Return the (x, y) coordinate for the center point of the cell that contains the specified text.  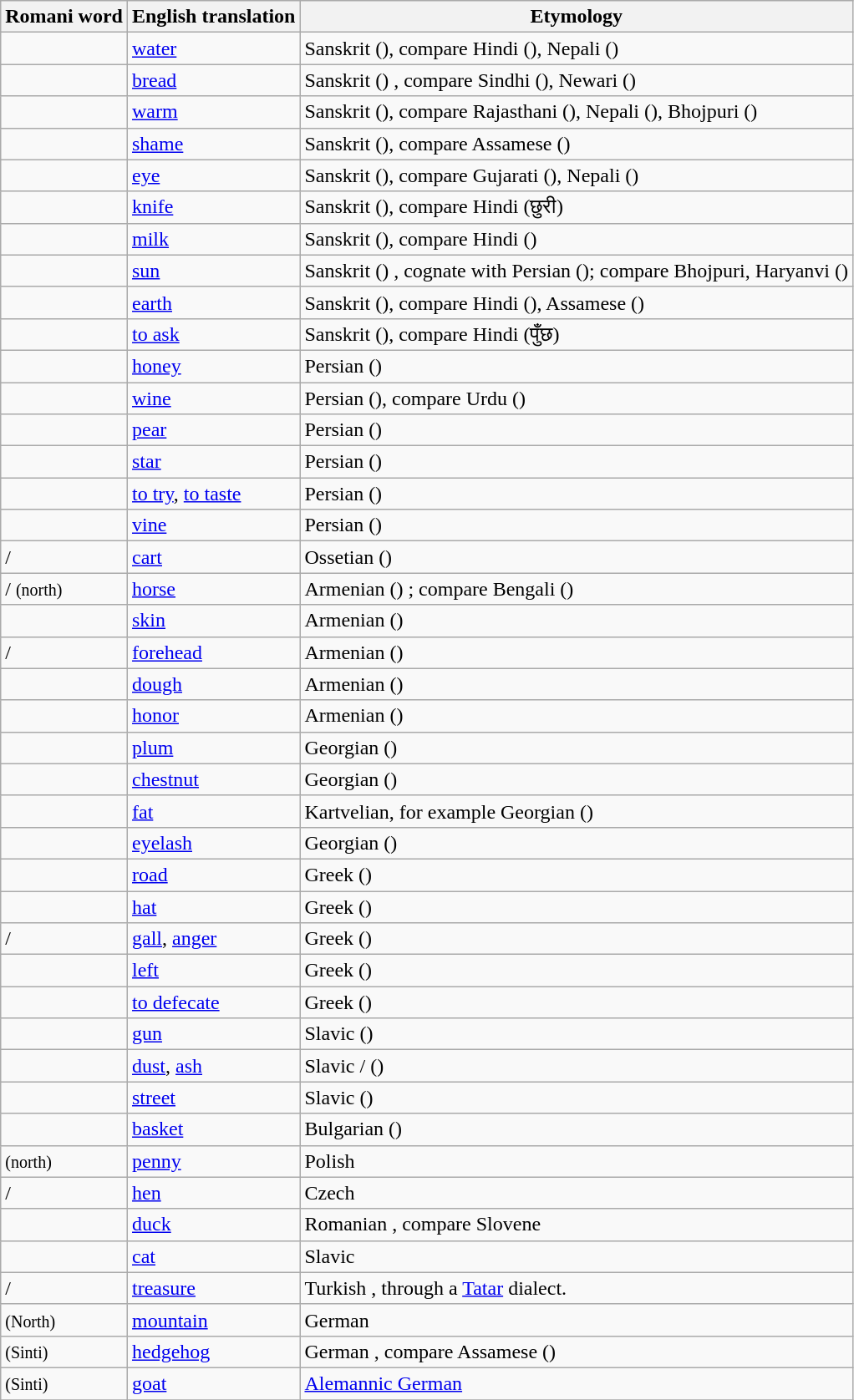
warm (213, 112)
hen (213, 1193)
to try, to taste (213, 494)
horse (213, 589)
Ossetian () (577, 557)
German , compare Assamese () (577, 1352)
dough (213, 684)
Slavic (577, 1256)
duck (213, 1225)
fat (213, 811)
Sanskrit (), compare Hindi (पुँछ) (577, 334)
Persian (), compare Urdu () (577, 398)
Slavic / () (577, 1066)
hedgehog (213, 1352)
eyelash (213, 843)
Sanskrit () , cognate with Persian (); compare Bhojpuri, Haryanvi () (577, 271)
gun (213, 1034)
Romanian , compare Slovene (577, 1225)
milk (213, 239)
wine (213, 398)
forehead (213, 652)
German (577, 1320)
earth (213, 302)
honey (213, 366)
Sanskrit (), compare Rajasthani (), Nepali (), Bhojpuri () (577, 112)
bread (213, 80)
Sanskrit (), compare Hindi (छुरी) (577, 207)
sun (213, 271)
Sanskrit (), compare Hindi () (577, 239)
pear (213, 430)
Bulgarian () (577, 1129)
to defecate (213, 1002)
street (213, 1098)
Sanskrit (), compare Hindi (), Assamese () (577, 302)
mountain (213, 1320)
Czech (577, 1193)
road (213, 875)
star (213, 462)
goat (213, 1383)
Sanskrit () , compare Sindhi (), Newari () (577, 80)
plum (213, 748)
water (213, 48)
Sanskrit (), compare Hindi (), Nepali () (577, 48)
(north) (64, 1161)
Romani word (64, 17)
chestnut (213, 779)
left (213, 971)
Polish (577, 1161)
hat (213, 906)
honor (213, 716)
dust, ash (213, 1066)
/ (north) (64, 589)
English translation (213, 17)
shame (213, 144)
skin (213, 621)
Turkish , through a Tatar dialect. (577, 1288)
gall, anger (213, 939)
Alemannic German (577, 1383)
basket (213, 1129)
Etymology (577, 17)
treasure (213, 1288)
Armenian () ; compare Bengali () (577, 589)
knife (213, 207)
Sanskrit (), compare Gujarati (), Nepali () (577, 175)
to ask (213, 334)
vine (213, 525)
Kartvelian, for example Georgian () (577, 811)
cat (213, 1256)
Sanskrit (), compare Assamese () (577, 144)
eye (213, 175)
penny (213, 1161)
(North) (64, 1320)
cart (213, 557)
